Output the (X, Y) coordinate of the center of the cell containing the given text.  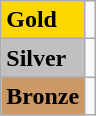
Bronze (43, 96)
Silver (43, 58)
Gold (43, 20)
